Extract the [X, Y] coordinate from the center of the cell holding the provided text.  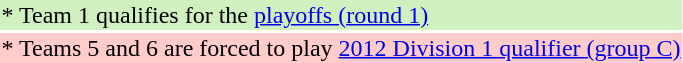
* Team 1 qualifies for the playoffs (round 1) [341, 15]
* Teams 5 and 6 are forced to play 2012 Division 1 qualifier (group C) [341, 48]
